Find where the given text appears and provide that cell's center as (X, Y) coordinate. 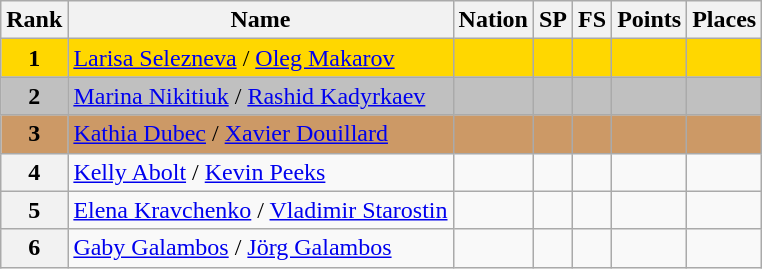
Places (724, 20)
6 (34, 248)
SP (552, 20)
Gaby Galambos / Jörg Galambos (260, 248)
Points (650, 20)
Rank (34, 20)
Elena Kravchenko / Vladimir Starostin (260, 210)
5 (34, 210)
4 (34, 172)
Nation (493, 20)
Marina Nikitiuk / Rashid Kadyrkaev (260, 96)
Larisa Selezneva / Oleg Makarov (260, 58)
1 (34, 58)
Name (260, 20)
Kathia Dubec / Xavier Douillard (260, 134)
3 (34, 134)
2 (34, 96)
Kelly Abolt / Kevin Peeks (260, 172)
FS (592, 20)
